Pinpoint the cell where the given text exists, returning its (X, Y) midpoint coordinate. 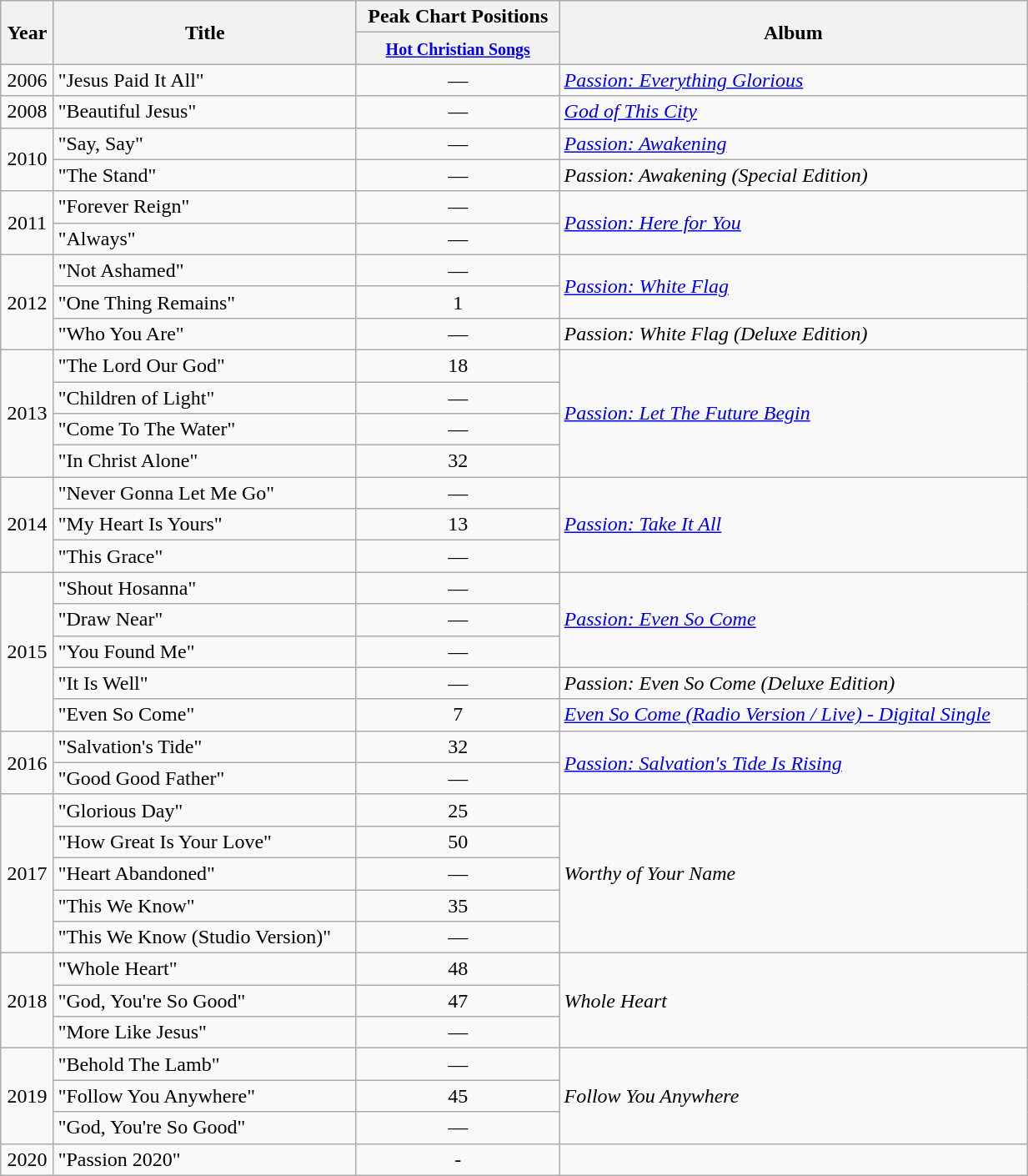
"Passion 2020" (205, 1159)
"One Thing Remains" (205, 302)
35 (458, 905)
- (458, 1159)
Whole Heart (794, 1001)
"The Lord Our God" (205, 365)
"Follow You Anywhere" (205, 1096)
"Always" (205, 239)
"Say, Say" (205, 143)
2010 (27, 159)
"This Grace" (205, 556)
"Jesus Paid It All" (205, 80)
45 (458, 1096)
"Salvation's Tide" (205, 746)
2019 (27, 1096)
"Heart Abandoned" (205, 873)
2013 (27, 413)
Passion: Salvation's Tide Is Rising (794, 762)
Passion: White Flag (794, 286)
7 (458, 715)
2020 (27, 1159)
"Whole Heart" (205, 969)
"Even So Come" (205, 715)
Passion: Even So Come (Deluxe Edition) (794, 683)
"My Heart Is Yours" (205, 525)
2012 (27, 302)
Passion: Take It All (794, 525)
Passion: Awakening (794, 143)
2016 (27, 762)
2017 (27, 873)
"Draw Near" (205, 620)
Even So Come (Radio Version / Live) - Digital Single (794, 715)
"How Great Is Your Love" (205, 842)
"This We Know" (205, 905)
2006 (27, 80)
"Who You Are" (205, 334)
"Good Good Father" (205, 778)
"The Stand" (205, 175)
Peak Chart Positions (458, 17)
2015 (27, 651)
Passion: Let The Future Begin (794, 413)
"Glorious Day" (205, 810)
2018 (27, 1001)
Hot Christian Songs (458, 48)
"It Is Well" (205, 683)
2011 (27, 223)
2008 (27, 112)
Title (205, 33)
"Not Ashamed" (205, 270)
God of This City (794, 112)
1 (458, 302)
Passion: Awakening (Special Edition) (794, 175)
18 (458, 365)
2014 (27, 525)
"This We Know (Studio Version)" (205, 937)
"Beautiful Jesus" (205, 112)
48 (458, 969)
Worthy of Your Name (794, 873)
13 (458, 525)
50 (458, 842)
Year (27, 33)
"Forever Reign" (205, 207)
"You Found Me" (205, 651)
"More Like Jesus" (205, 1033)
"Never Gonna Let Me Go" (205, 493)
Follow You Anywhere (794, 1096)
Passion: Everything Glorious (794, 80)
"Shout Hosanna" (205, 588)
Passion: White Flag (Deluxe Edition) (794, 334)
47 (458, 1001)
Passion: Even So Come (794, 620)
25 (458, 810)
"Children of Light" (205, 398)
"Behold The Lamb" (205, 1064)
Passion: Here for You (794, 223)
"In Christ Alone" (205, 461)
Album (794, 33)
"Come To The Water" (205, 430)
